Capture the cell that displays the provided text and extract its (X, Y) central coordinate. 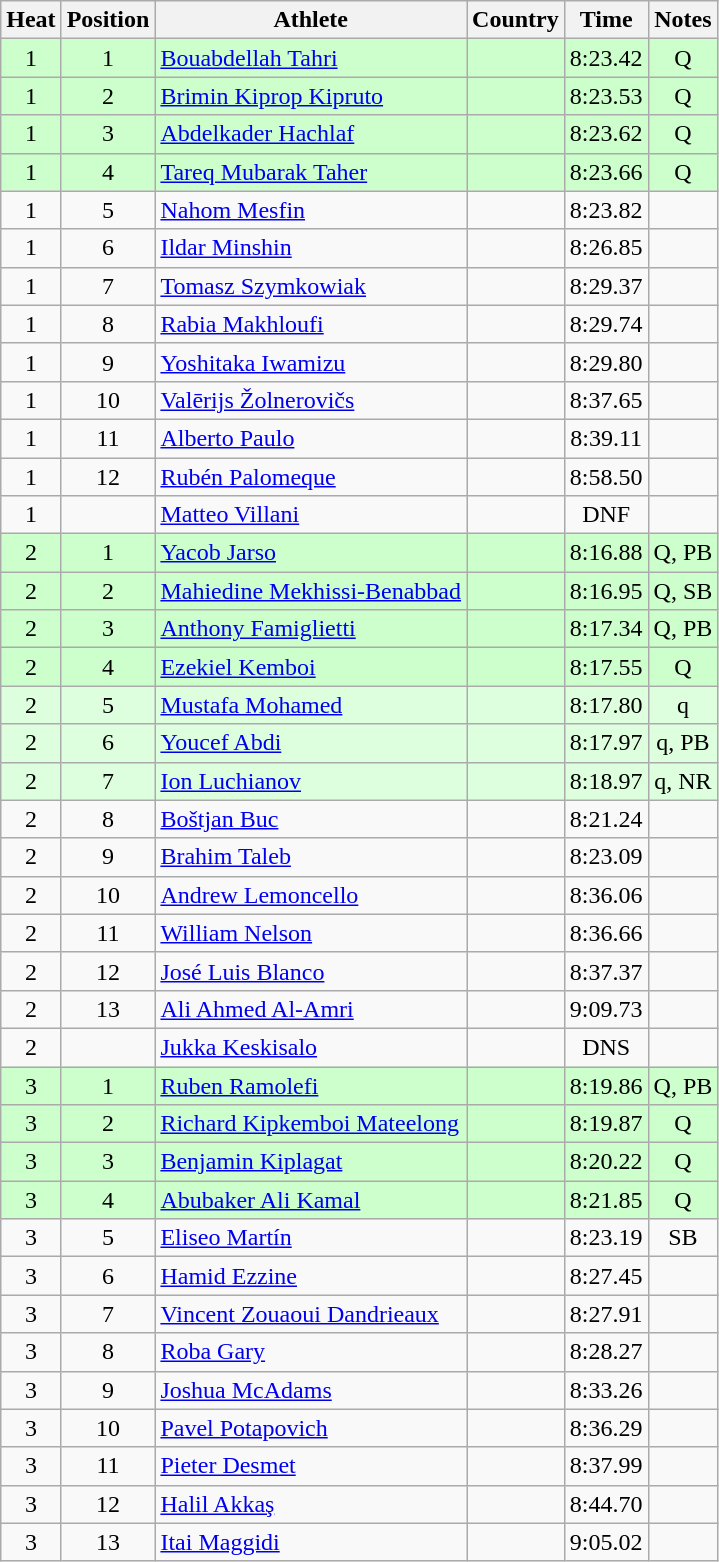
Rabia Makhloufi (311, 324)
William Nelson (311, 933)
8:17.80 (606, 705)
DNF (606, 515)
Boštjan Buc (311, 819)
Matteo Villani (311, 515)
9:09.73 (606, 1009)
Time (606, 20)
8:36.66 (606, 933)
8:23.42 (606, 58)
8:19.86 (606, 1085)
Rubén Palomeque (311, 477)
Pieter Desmet (311, 1466)
Mahiedine Mekhissi-Benabbad (311, 591)
8:28.27 (606, 1352)
8:37.99 (606, 1466)
Yacob Jarso (311, 553)
8:37.65 (606, 400)
8:23.19 (606, 1238)
8:29.37 (606, 286)
8:16.88 (606, 553)
Youcef Abdi (311, 743)
Heat (31, 20)
Brimin Kiprop Kipruto (311, 96)
8:36.06 (606, 895)
Andrew Lemoncello (311, 895)
Itai Maggidi (311, 1542)
8:23.62 (606, 134)
q, PB (683, 743)
Yoshitaka Iwamizu (311, 362)
8:39.11 (606, 438)
8:29.74 (606, 324)
Athlete (311, 20)
8:18.97 (606, 781)
Mustafa Mohamed (311, 705)
Ruben Ramolefi (311, 1085)
Bouabdellah Tahri (311, 58)
8:27.45 (606, 1276)
Eliseo Martín (311, 1238)
DNS (606, 1047)
8:58.50 (606, 477)
Brahim Taleb (311, 857)
Country (516, 20)
Jukka Keskisalo (311, 1047)
Richard Kipkemboi Mateelong (311, 1124)
8:36.29 (606, 1428)
Alberto Paulo (311, 438)
Roba Gary (311, 1352)
Anthony Famiglietti (311, 629)
8:37.37 (606, 971)
8:23.66 (606, 172)
8:23.82 (606, 210)
Q, SB (683, 591)
8:29.80 (606, 362)
q (683, 705)
Joshua McAdams (311, 1390)
Vincent Zouaoui Dandrieaux (311, 1314)
8:33.26 (606, 1390)
8:21.85 (606, 1200)
Halil Akkaş (311, 1504)
8:17.34 (606, 629)
José Luis Blanco (311, 971)
8:26.85 (606, 248)
8:19.87 (606, 1124)
Nahom Mesfin (311, 210)
8:44.70 (606, 1504)
8:20.22 (606, 1162)
q, NR (683, 781)
8:23.09 (606, 857)
8:17.55 (606, 667)
Abdelkader Hachlaf (311, 134)
Pavel Potapovich (311, 1428)
8:27.91 (606, 1314)
Valērijs Žolnerovičs (311, 400)
Tomasz Szymkowiak (311, 286)
Benjamin Kiplagat (311, 1162)
Ildar Minshin (311, 248)
8:23.53 (606, 96)
Ali Ahmed Al-Amri (311, 1009)
Ezekiel Kemboi (311, 667)
8:21.24 (606, 819)
Ion Luchianov (311, 781)
Position (108, 20)
Abubaker Ali Kamal (311, 1200)
9:05.02 (606, 1542)
Tareq Mubarak Taher (311, 172)
Notes (683, 20)
8:17.97 (606, 743)
SB (683, 1238)
Hamid Ezzine (311, 1276)
8:16.95 (606, 591)
